Find where the given text appears and provide that cell's center as [X, Y] coordinate. 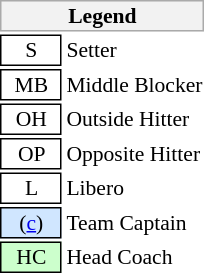
Team Captain [134, 223]
L [32, 188]
Libero [134, 188]
(c) [32, 223]
OH [32, 120]
MB [32, 85]
Legend [102, 16]
Outside Hitter [134, 120]
S [32, 50]
Setter [134, 50]
Middle Blocker [134, 85]
OP [32, 154]
Opposite Hitter [134, 154]
